From the cell containing the given text, extract its center point as [X, Y] coordinate. 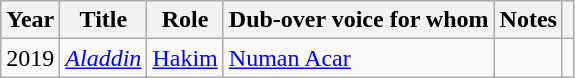
Year [30, 20]
Numan Acar [358, 58]
Notes [528, 20]
Hakim [185, 58]
Dub-over voice for whom [358, 20]
Aladdin [104, 58]
2019 [30, 58]
Title [104, 20]
Role [185, 20]
